Return [X, Y] of the center of cell containing provided text 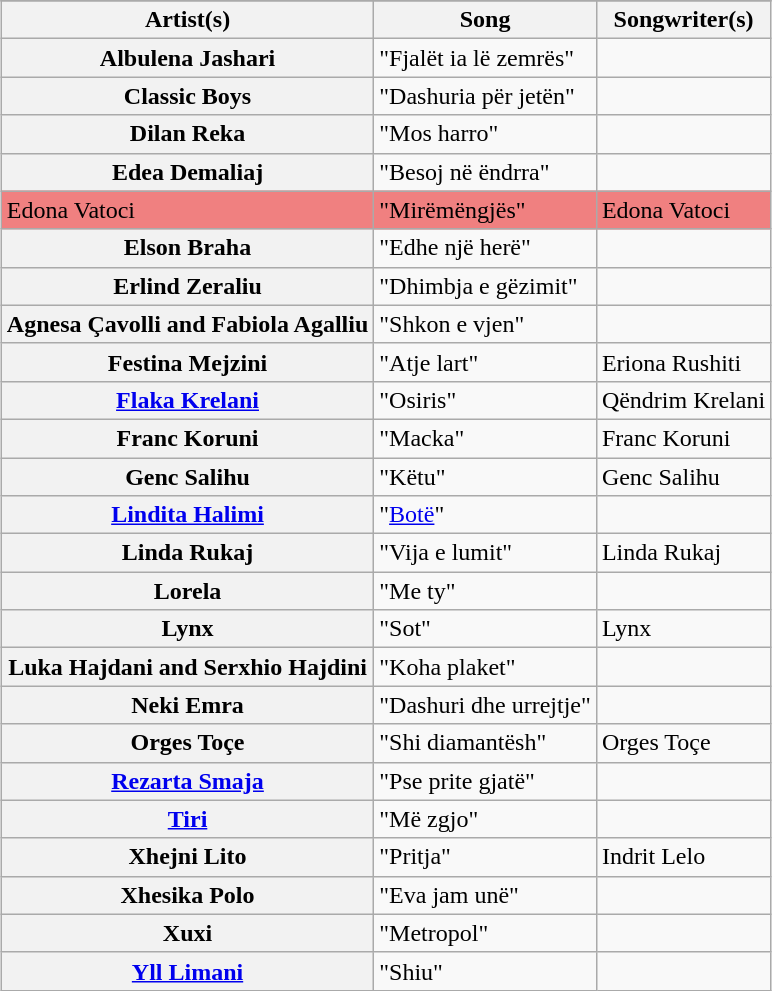
"Osiris" [486, 400]
"Atje lart" [486, 362]
"Mos harro" [486, 134]
Song [486, 20]
"Dhimbja e gëzimit" [486, 286]
Indrit Lelo [683, 857]
"Me ty" [486, 591]
"Sot" [486, 629]
Yll Limani [187, 971]
"Shiu" [486, 971]
"Eva jam unë" [486, 895]
Lindita Halimi [187, 515]
Erlind Zeraliu [187, 286]
"Edhe një herë" [486, 248]
"Mirëmëngjës" [486, 210]
Xhesika Polo [187, 895]
Xuxi [187, 933]
Xhejni Lito [187, 857]
"Macka" [486, 438]
Luka Hajdani and Serxhio Hajdini [187, 667]
Eriona Rushiti [683, 362]
"Dashuria për jetën" [486, 96]
Dilan Reka [187, 134]
"Më zgjo" [486, 819]
"Besoj në ëndrra" [486, 172]
Qëndrim Krelani [683, 400]
"Dashuri dhe urrejtje" [486, 705]
Elson Braha [187, 248]
Artist(s) [187, 20]
"Shkon e vjen" [486, 324]
Lorela [187, 591]
Classic Boys [187, 96]
Festina Mejzini [187, 362]
Rezarta Smaja [187, 781]
"Vija e lumit" [486, 553]
Neki Emra [187, 705]
Tiri [187, 819]
Songwriter(s) [683, 20]
"Pritja" [486, 857]
"Metropol" [486, 933]
Albulena Jashari [187, 58]
"Pse prite gjatë" [486, 781]
"Koha plaket" [486, 667]
"Këtu" [486, 477]
Agnesa Çavolli and Fabiola Agalliu [187, 324]
"Shi diamantësh" [486, 743]
"Botë" [486, 515]
Flaka Krelani [187, 400]
Edea Demaliaj [187, 172]
"Fjalët ia lë zemrës" [486, 58]
